Identify which cell holds the provided text, then report its [x, y] central coordinate. 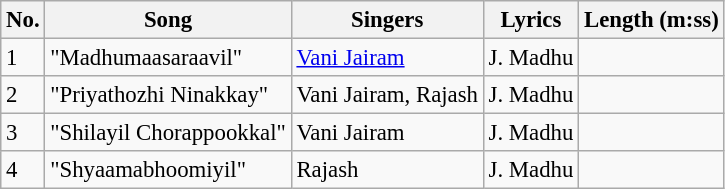
4 [23, 170]
2 [23, 95]
No. [23, 20]
"Shyaamabhoomiyil" [168, 170]
"Priyathozhi Ninakkay" [168, 95]
Lyrics [530, 20]
Song [168, 20]
Length (m:ss) [652, 20]
Vani Jairam, Rajash [387, 95]
"Shilayil Chorappookkal" [168, 133]
Singers [387, 20]
3 [23, 133]
Rajash [387, 170]
1 [23, 58]
"Madhumaasaraavil" [168, 58]
